Detect which cell encompasses the target text, then output its (x, y) center coordinate. 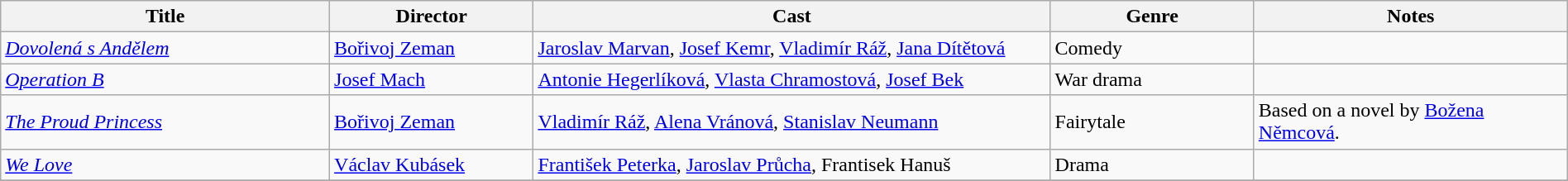
Jaroslav Marvan, Josef Kemr, Vladimír Ráž, Jana Dítětová (792, 48)
Drama (1152, 164)
War drama (1152, 79)
Vladimír Ráž, Alena Vránová, Stanislav Neumann (792, 122)
Fairytale (1152, 122)
We Love (165, 164)
Cast (792, 17)
Title (165, 17)
The Proud Princess (165, 122)
Notes (1411, 17)
Based on a novel by Božena Němcová. (1411, 122)
Operation B (165, 79)
Antonie Hegerlíková, Vlasta Chramostová, Josef Bek (792, 79)
Comedy (1152, 48)
Václav Kubásek (432, 164)
Genre (1152, 17)
Dovolená s Andělem (165, 48)
František Peterka, Jaroslav Průcha, Frantisek Hanuš (792, 164)
Josef Mach (432, 79)
Director (432, 17)
